Detect which cell encompasses the target text, then output its (x, y) center coordinate. 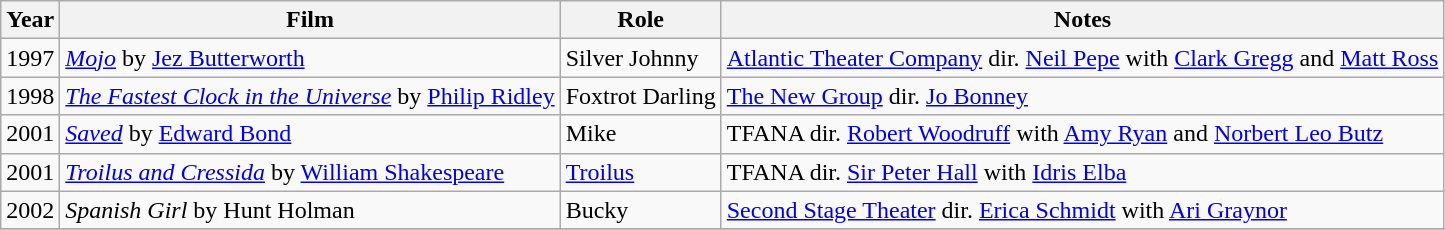
Silver Johnny (640, 58)
Troilus and Cressida by William Shakespeare (310, 172)
Second Stage Theater dir. Erica Schmidt with Ari Graynor (1082, 210)
1997 (30, 58)
Notes (1082, 20)
Mojo by Jez Butterworth (310, 58)
Bucky (640, 210)
Role (640, 20)
Year (30, 20)
TFANA dir. Robert Woodruff with Amy Ryan and Norbert Leo Butz (1082, 134)
1998 (30, 96)
The Fastest Clock in the Universe by Philip Ridley (310, 96)
Film (310, 20)
Troilus (640, 172)
Spanish Girl by Hunt Holman (310, 210)
The New Group dir. Jo Bonney (1082, 96)
2002 (30, 210)
Saved by Edward Bond (310, 134)
TFANA dir. Sir Peter Hall with Idris Elba (1082, 172)
Mike (640, 134)
Atlantic Theater Company dir. Neil Pepe with Clark Gregg and Matt Ross (1082, 58)
Foxtrot Darling (640, 96)
